Locate the cell with the specified text and output its (X, Y) center coordinate. 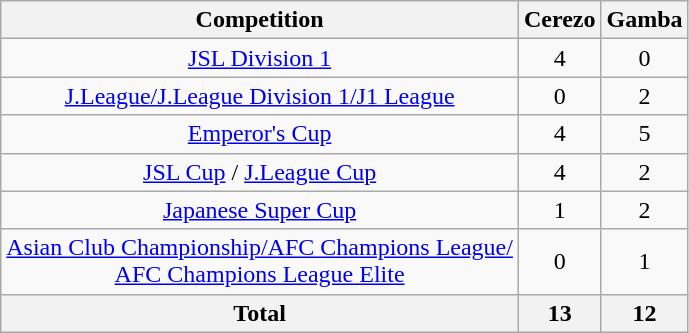
J.League/J.League Division 1/J1 League (260, 96)
Cerezo (560, 20)
Competition (260, 20)
Asian Club Championship/AFC Champions League/AFC Champions League Elite (260, 262)
JSL Cup / J.League Cup (260, 172)
13 (560, 313)
5 (644, 134)
Japanese Super Cup (260, 210)
12 (644, 313)
Emperor's Cup (260, 134)
Gamba (644, 20)
JSL Division 1 (260, 58)
Total (260, 313)
